Return the (x, y) coordinate for the center point of the cell that contains the specified text.  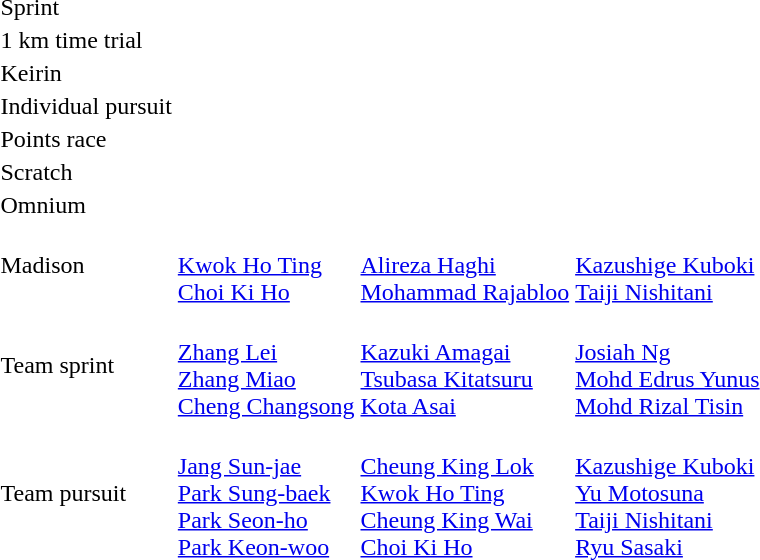
Kazuki AmagaiTsubasa KitatsuruKota Asai (465, 366)
Zhang LeiZhang MiaoCheng Changsong (266, 366)
Kwok Ho TingChoi Ki Ho (266, 265)
Alireza HaghiMohammad Rajabloo (465, 265)
